Determine the [x, y] coordinate at the center of the cell enclosing the given text.  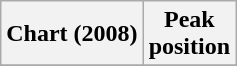
Peakposition [189, 34]
Chart (2008) [72, 34]
